Extract the [x, y] coordinate from the center of the cell holding the provided text.  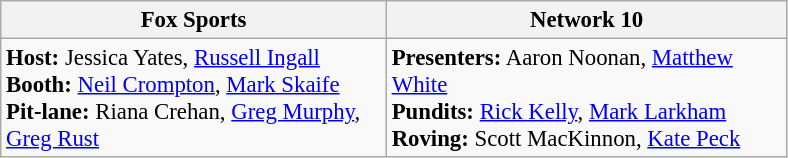
Network 10 [586, 20]
Host: Jessica Yates, Russell IngallBooth: Neil Crompton, Mark SkaifePit-lane: Riana Crehan, Greg Murphy, Greg Rust [194, 98]
Presenters: Aaron Noonan, Matthew WhitePundits: Rick Kelly, Mark LarkhamRoving: Scott MacKinnon, Kate Peck [586, 98]
Fox Sports [194, 20]
